Detect which cell encompasses the target text, then output its (x, y) center coordinate. 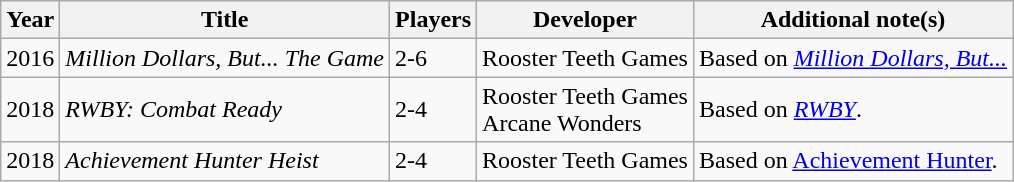
Achievement Hunter Heist (225, 161)
Additional note(s) (852, 20)
Players (434, 20)
2-6 (434, 58)
Title (225, 20)
Rooster Teeth GamesArcane Wonders (586, 110)
Based on Million Dollars, But... (852, 58)
Based on Achievement Hunter. (852, 161)
Million Dollars, But... The Game (225, 58)
Year (30, 20)
RWBY: Combat Ready (225, 110)
2016 (30, 58)
Developer (586, 20)
Based on RWBY. (852, 110)
